From the cell containing the given text, extract its center point as (x, y) coordinate. 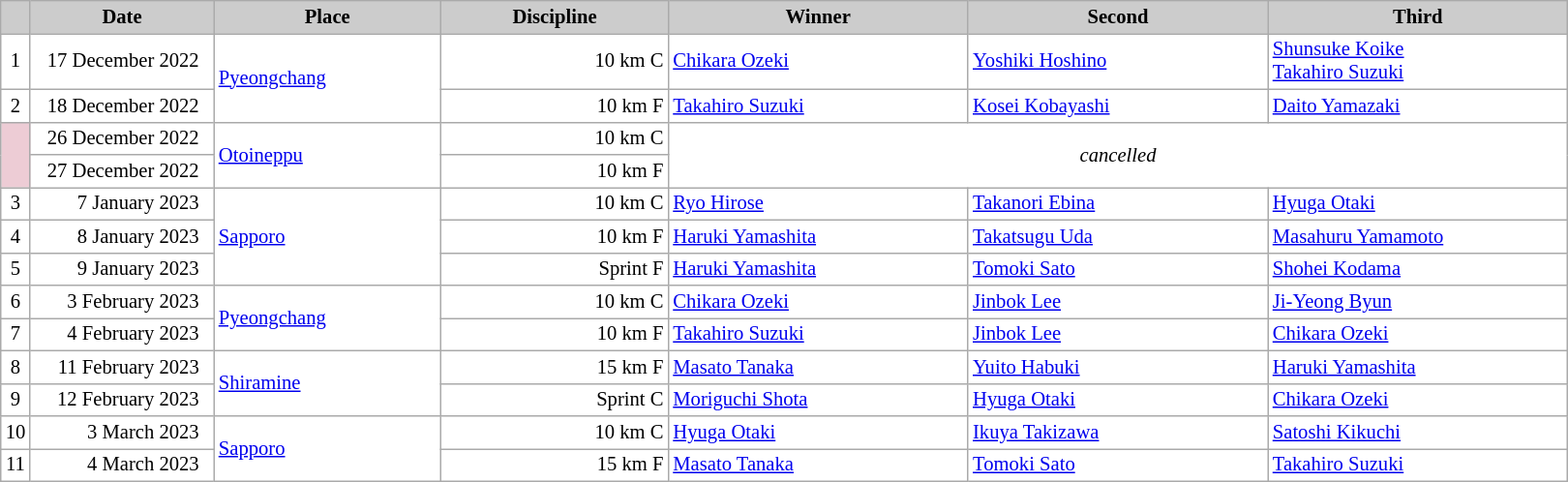
9 (15, 400)
10 (15, 433)
5 (15, 269)
2 (15, 105)
Ikuya Takizawa (1118, 433)
Otoineppu (327, 155)
Place (327, 16)
11 February 2023 (122, 367)
Date (122, 16)
12 February 2023 (122, 400)
4 (15, 236)
4 March 2023 (122, 465)
7 (15, 334)
Ji-Yeong Byun (1418, 301)
6 (15, 301)
Winner (818, 16)
8 January 2023 (122, 236)
Second (1118, 16)
Shiramine (327, 383)
Takanori Ebina (1118, 203)
Shunsuke Koike Takahiro Suzuki (1418, 61)
Yoshiki Hoshino (1118, 61)
3 March 2023 (122, 433)
3 February 2023 (122, 301)
cancelled (1117, 155)
1 (15, 61)
17 December 2022 (122, 61)
Masahuru Yamamoto (1418, 236)
9 January 2023 (122, 269)
Yuito Habuki (1118, 367)
7 January 2023 (122, 203)
26 December 2022 (122, 138)
Third (1418, 16)
Takatsugu Uda (1118, 236)
27 December 2022 (122, 171)
4 February 2023 (122, 334)
11 (15, 465)
Discipline (556, 16)
Kosei Kobayashi (1118, 105)
18 December 2022 (122, 105)
Daito Yamazaki (1418, 105)
Satoshi Kikuchi (1418, 433)
3 (15, 203)
Ryo Hirose (818, 203)
Moriguchi Shota (818, 400)
Sprint C (556, 400)
Shohei Kodama (1418, 269)
Sprint F (556, 269)
8 (15, 367)
